Find where the given text appears and provide that cell's center as (x, y) coordinate. 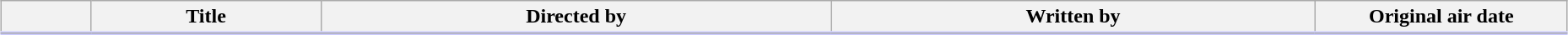
Title (206, 17)
Written by (1073, 17)
Original air date (1441, 17)
Directed by (576, 17)
